Return (X, Y) of the center of cell containing provided text 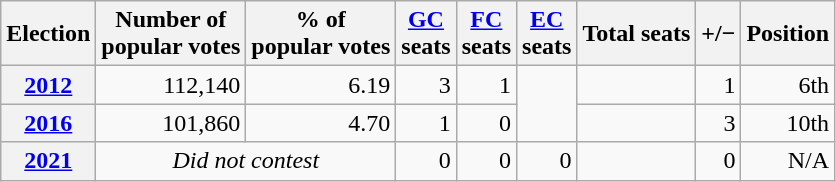
Did not contest (246, 161)
4.70 (321, 123)
6th (788, 85)
ECseats (547, 34)
6.19 (321, 85)
2012 (48, 85)
Election (48, 34)
2021 (48, 161)
+/− (718, 34)
2016 (48, 123)
FCseats (486, 34)
Number ofpopular votes (171, 34)
% ofpopular votes (321, 34)
112,140 (171, 85)
GCseats (426, 34)
10th (788, 123)
Total seats (636, 34)
Position (788, 34)
N/A (788, 161)
101,860 (171, 123)
